Provide the (X, Y) coordinate of the cell's center where the given text is located.  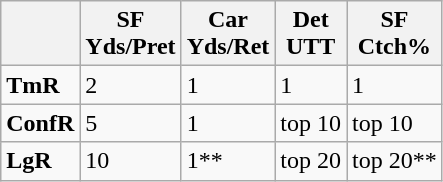
TmR (40, 85)
LgR (40, 161)
ConfR (40, 123)
DetUTT (311, 34)
10 (130, 161)
5 (130, 123)
top 20** (395, 161)
CarYds/Ret (228, 34)
1** (228, 161)
2 (130, 85)
top 20 (311, 161)
SFYds/Pret (130, 34)
SFCtch% (395, 34)
